Search for the cell housing the specified text and yield its [X, Y] center coordinate. 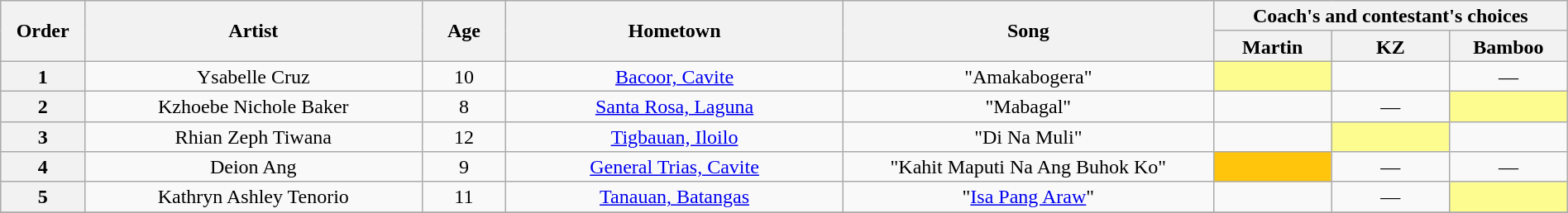
Kzhoebe Nichole Baker [253, 106]
9 [464, 167]
3 [43, 137]
Hometown [675, 31]
8 [464, 106]
12 [464, 137]
"Mabagal" [1028, 106]
Santa Rosa, Laguna [675, 106]
Tigbauan, Iloilo [675, 137]
Bamboo [1508, 46]
Artist [253, 31]
2 [43, 106]
Deion Ang [253, 167]
Martin [1272, 46]
"Di Na Muli" [1028, 137]
Bacoor, Cavite [675, 76]
"Isa Pang Araw" [1028, 196]
"Amakabogera" [1028, 76]
General Trias, Cavite [675, 167]
Age [464, 31]
10 [464, 76]
Song [1028, 31]
Order [43, 31]
Coach's and contestant's choices [1390, 17]
Tanauan, Batangas [675, 196]
Kathryn Ashley Tenorio [253, 196]
Rhian Zeph Tiwana [253, 137]
11 [464, 196]
KZ [1391, 46]
5 [43, 196]
1 [43, 76]
"Kahit Maputi Na Ang Buhok Ko" [1028, 167]
Ysabelle Cruz [253, 76]
4 [43, 167]
